Provide the [X, Y] coordinate of the cell's center where the given text is located.  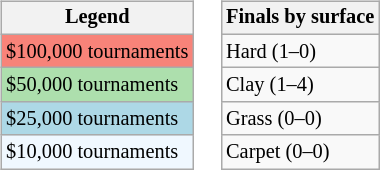
Finals by surface [300, 18]
Legend [97, 18]
Grass (0–0) [300, 119]
Carpet (0–0) [300, 152]
Clay (1–4) [300, 85]
$25,000 tournaments [97, 119]
$10,000 tournaments [97, 152]
$50,000 tournaments [97, 85]
Hard (1–0) [300, 51]
$100,000 tournaments [97, 51]
